Output the [x, y] coordinate of the center of the cell containing the given text.  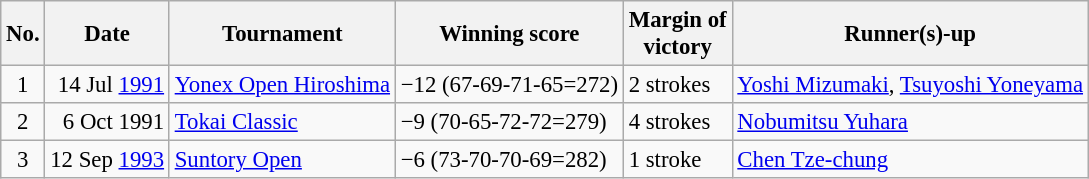
Tournament [282, 34]
−12 (67-69-71-65=272) [509, 85]
−9 (70-65-72-72=279) [509, 122]
Nobumitsu Yuhara [910, 122]
4 strokes [678, 122]
3 [23, 160]
Yoshi Mizumaki, Tsuyoshi Yoneyama [910, 85]
14 Jul 1991 [107, 85]
Date [107, 34]
Chen Tze-chung [910, 160]
Tokai Classic [282, 122]
Margin ofvictory [678, 34]
1 [23, 85]
2 [23, 122]
6 Oct 1991 [107, 122]
Runner(s)-up [910, 34]
−6 (73-70-70-69=282) [509, 160]
Suntory Open [282, 160]
12 Sep 1993 [107, 160]
No. [23, 34]
Winning score [509, 34]
Yonex Open Hiroshima [282, 85]
1 stroke [678, 160]
2 strokes [678, 85]
